Return the [x, y] coordinate for the center point of the cell that contains the specified text.  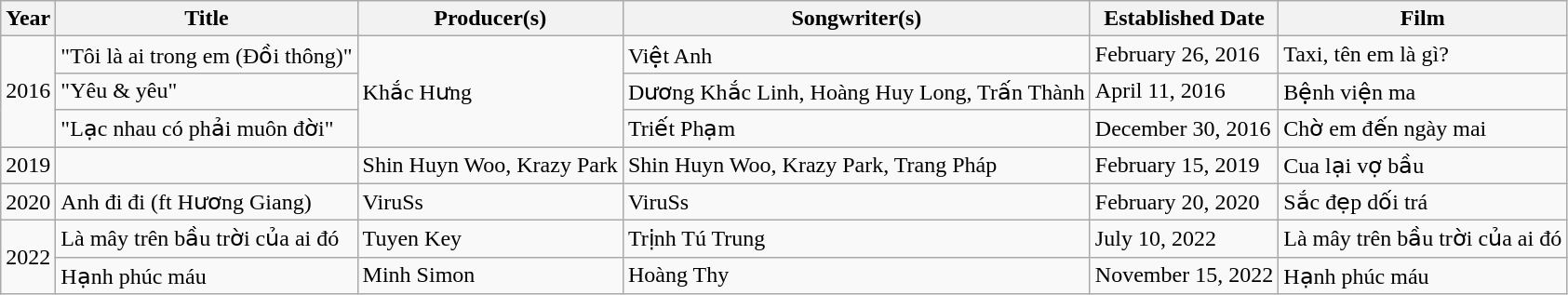
Tuyen Key [489, 239]
Producer(s) [489, 19]
Minh Simon [489, 275]
Year [28, 19]
Film [1423, 19]
July 10, 2022 [1184, 239]
Dương Khắc Linh, Hoàng Huy Long, Trấn Thành [856, 91]
February 20, 2020 [1184, 202]
Shin Huyn Woo, Krazy Park [489, 166]
Established Date [1184, 19]
Songwriter(s) [856, 19]
November 15, 2022 [1184, 275]
Khắc Hưng [489, 91]
Shin Huyn Woo, Krazy Park, Trang Pháp [856, 166]
"Yêu & yêu" [207, 91]
Triết Phạm [856, 128]
Anh đi đi (ft Hương Giang) [207, 202]
Trịnh Tú Trung [856, 239]
April 11, 2016 [1184, 91]
February 15, 2019 [1184, 166]
2016 [28, 91]
February 26, 2016 [1184, 55]
Việt Anh [856, 55]
Chờ em đến ngày mai [1423, 128]
Taxi, tên em là gì? [1423, 55]
"Tôi là ai trong em (Đồi thông)" [207, 55]
2019 [28, 166]
"Lạc nhau có phải muôn đời" [207, 128]
Cua lại vợ bầu [1423, 166]
December 30, 2016 [1184, 128]
Bệnh viện ma [1423, 91]
2020 [28, 202]
Sắc đẹp dối trá [1423, 202]
2022 [28, 257]
Hoàng Thy [856, 275]
Title [207, 19]
